Return (x, y) of the center of cell containing provided text 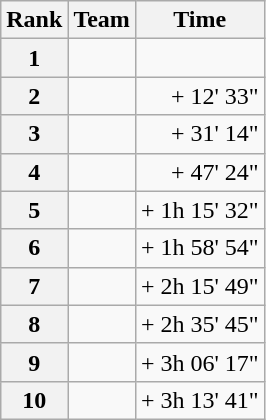
+ 1h 15' 32" (200, 210)
6 (34, 248)
+ 31' 14" (200, 134)
Team (102, 20)
8 (34, 324)
5 (34, 210)
3 (34, 134)
9 (34, 362)
+ 47' 24" (200, 172)
+ 12' 33" (200, 96)
7 (34, 286)
1 (34, 58)
2 (34, 96)
+ 1h 58' 54" (200, 248)
4 (34, 172)
10 (34, 400)
+ 3h 06' 17" (200, 362)
+ 2h 35' 45" (200, 324)
+ 3h 13' 41" (200, 400)
Rank (34, 20)
+ 2h 15' 49" (200, 286)
Time (200, 20)
